Capture the cell that displays the provided text and extract its (x, y) central coordinate. 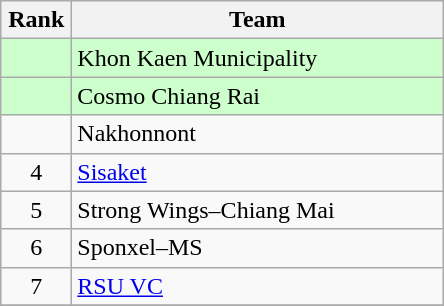
Strong Wings–Chiang Mai (258, 210)
Rank (36, 20)
4 (36, 172)
Nakhonnont (258, 134)
Sisaket (258, 172)
RSU VC (258, 286)
Khon Kaen Municipality (258, 58)
Cosmo Chiang Rai (258, 96)
5 (36, 210)
Team (258, 20)
Sponxel–MS (258, 248)
7 (36, 286)
6 (36, 248)
